Identify which cell holds the provided text, then report its (X, Y) central coordinate. 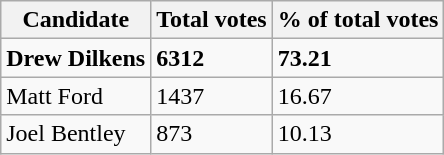
873 (212, 134)
Candidate (76, 20)
16.67 (358, 96)
1437 (212, 96)
Joel Bentley (76, 134)
73.21 (358, 58)
Matt Ford (76, 96)
6312 (212, 58)
Total votes (212, 20)
10.13 (358, 134)
% of total votes (358, 20)
Drew Dilkens (76, 58)
